Search for the cell housing the specified text and yield its [X, Y] center coordinate. 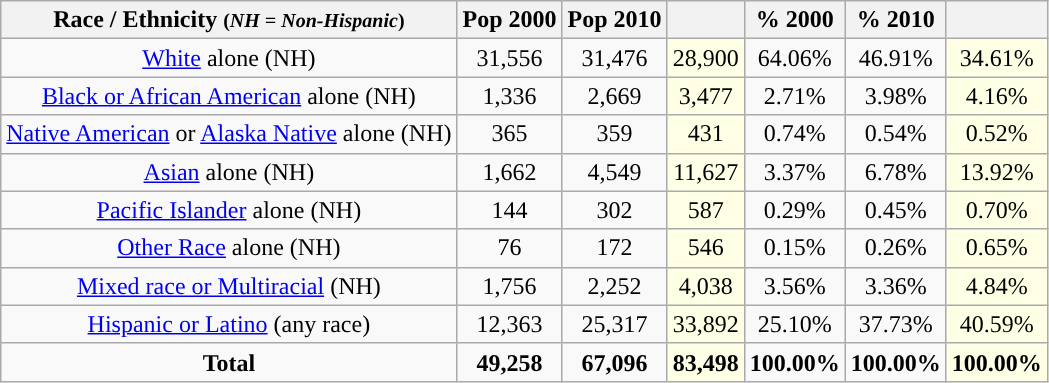
White alone (NH) [229, 58]
49,258 [510, 362]
37.73% [896, 324]
% 2000 [794, 20]
4,549 [614, 172]
2,669 [614, 96]
2.71% [794, 96]
Black or African American alone (NH) [229, 96]
25.10% [794, 324]
Asian alone (NH) [229, 172]
431 [706, 134]
3,477 [706, 96]
1,662 [510, 172]
12,363 [510, 324]
11,627 [706, 172]
0.45% [896, 210]
67,096 [614, 362]
0.65% [996, 248]
28,900 [706, 58]
Pop 2000 [510, 20]
172 [614, 248]
365 [510, 134]
0.70% [996, 210]
Mixed race or Multiracial (NH) [229, 286]
13.92% [996, 172]
546 [706, 248]
0.52% [996, 134]
Pop 2010 [614, 20]
% 2010 [896, 20]
Race / Ethnicity (NH = Non-Hispanic) [229, 20]
302 [614, 210]
3.37% [794, 172]
0.26% [896, 248]
Other Race alone (NH) [229, 248]
4,038 [706, 286]
31,556 [510, 58]
31,476 [614, 58]
4.84% [996, 286]
0.54% [896, 134]
0.29% [794, 210]
0.15% [794, 248]
3.56% [794, 286]
3.98% [896, 96]
64.06% [794, 58]
40.59% [996, 324]
Pacific Islander alone (NH) [229, 210]
6.78% [896, 172]
25,317 [614, 324]
46.91% [896, 58]
Total [229, 362]
83,498 [706, 362]
2,252 [614, 286]
587 [706, 210]
144 [510, 210]
359 [614, 134]
Hispanic or Latino (any race) [229, 324]
1,336 [510, 96]
34.61% [996, 58]
0.74% [794, 134]
1,756 [510, 286]
76 [510, 248]
Native American or Alaska Native alone (NH) [229, 134]
33,892 [706, 324]
4.16% [996, 96]
3.36% [896, 286]
